Detect which cell encompasses the target text, then output its [x, y] center coordinate. 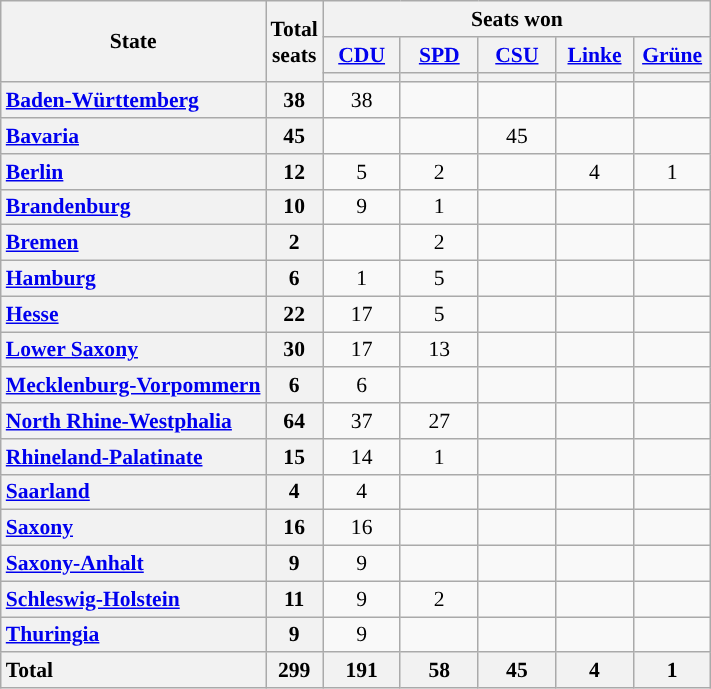
Mecklenburg-Vorpommern [134, 386]
Lower Saxony [134, 350]
Hesse [134, 314]
22 [294, 314]
Brandenburg [134, 207]
CDU [362, 55]
Thuringia [134, 635]
58 [439, 671]
13 [439, 350]
11 [294, 599]
Saxony-Anhalt [134, 564]
14 [362, 457]
37 [362, 421]
Schleswig-Holstein [134, 599]
North Rhine-Westphalia [134, 421]
Total [134, 671]
27 [439, 421]
Bavaria [134, 136]
Berlin [134, 172]
Bremen [134, 243]
CSU [517, 55]
Seats won [517, 19]
Rhineland-Palatinate [134, 457]
SPD [439, 55]
State [134, 42]
Hamburg [134, 279]
10 [294, 207]
Totalseats [294, 42]
Baden-Württemberg [134, 101]
15 [294, 457]
Saarland [134, 492]
12 [294, 172]
Linke [595, 55]
30 [294, 350]
Grüne [672, 55]
191 [362, 671]
Saxony [134, 528]
299 [294, 671]
64 [294, 421]
